Capture the cell that displays the provided text and extract its (x, y) central coordinate. 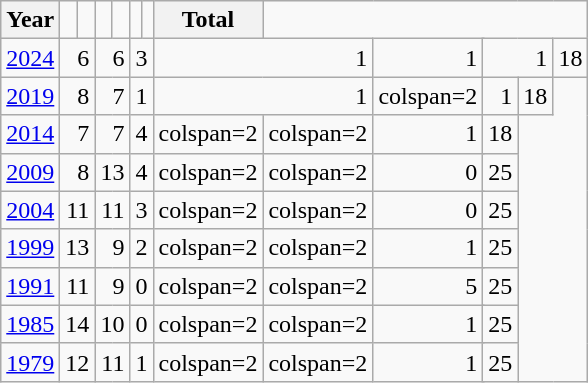
1991 (30, 286)
Year (30, 20)
10 (112, 324)
5 (428, 286)
1979 (30, 362)
14 (78, 324)
2019 (30, 96)
1985 (30, 324)
1999 (30, 248)
12 (78, 362)
2009 (30, 172)
2004 (30, 210)
2 (142, 248)
2014 (30, 134)
Total (208, 20)
2024 (30, 58)
